From the cell containing the given text, extract its center point as (x, y) coordinate. 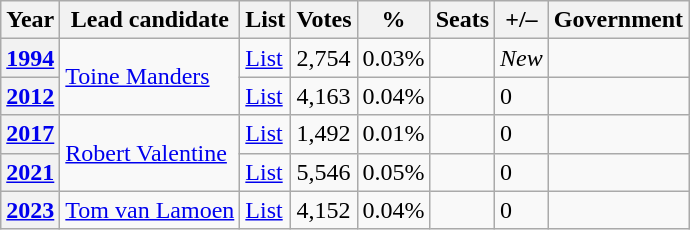
1994 (30, 58)
Government (618, 20)
1,492 (324, 134)
2,754 (324, 58)
4,163 (324, 96)
Votes (324, 20)
2012 (30, 96)
5,546 (324, 172)
2021 (30, 172)
Tom van Lamoen (150, 210)
2023 (30, 210)
+/– (522, 20)
0.03% (394, 58)
Lead candidate (150, 20)
Toine Manders (150, 77)
New (522, 58)
Robert Valentine (150, 153)
Year (30, 20)
0.01% (394, 134)
% (394, 20)
2017 (30, 134)
0.05% (394, 172)
Seats (462, 20)
4,152 (324, 210)
